Capture the cell that displays the provided text and extract its [x, y] central coordinate. 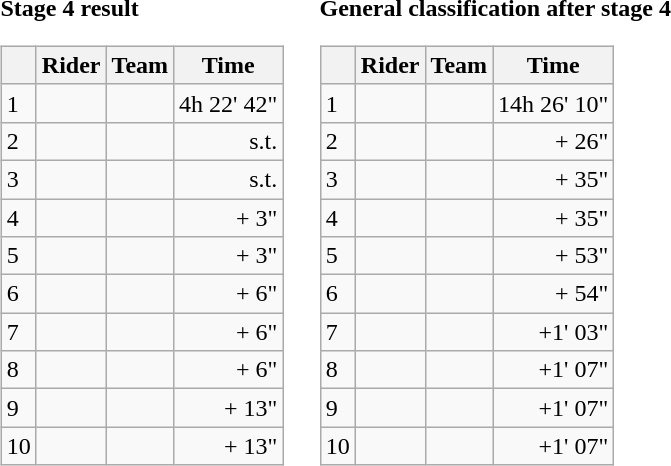
+1' 03" [554, 332]
+ 26" [554, 141]
+ 53" [554, 256]
+ 54" [554, 294]
4h 22' 42" [228, 103]
14h 26' 10" [554, 103]
